Scan for the cell matching the given text and deliver its (x, y) coordinate at center. 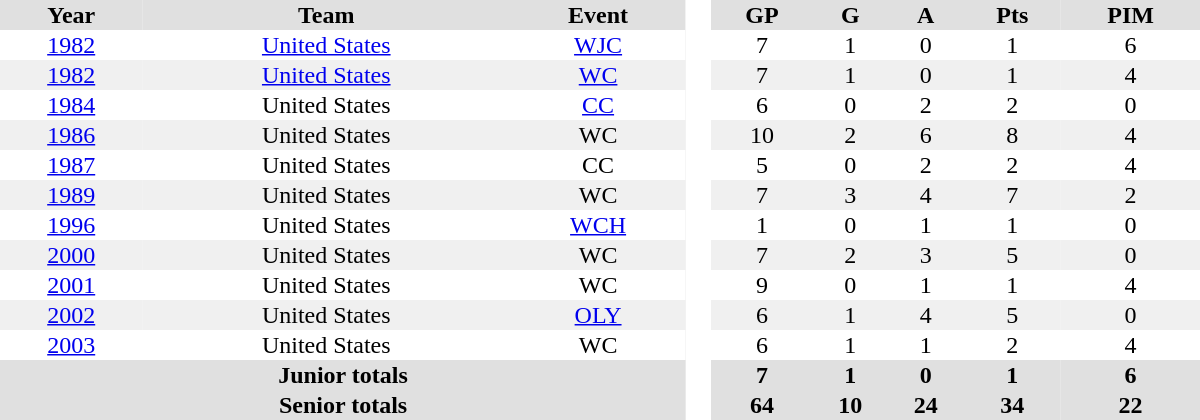
GP (762, 15)
34 (1012, 405)
Year (71, 15)
1989 (71, 195)
Team (326, 15)
8 (1012, 135)
1984 (71, 105)
2003 (71, 345)
64 (762, 405)
1996 (71, 225)
Junior totals (343, 375)
2002 (71, 315)
24 (926, 405)
A (926, 15)
1986 (71, 135)
WJC (598, 45)
Pts (1012, 15)
G (850, 15)
PIM (1130, 15)
2000 (71, 255)
1987 (71, 165)
9 (762, 285)
22 (1130, 405)
2001 (71, 285)
Senior totals (343, 405)
Event (598, 15)
OLY (598, 315)
WCH (598, 225)
